Find where the given text appears and provide that cell's center as (X, Y) coordinate. 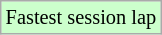
Fastest session lap (81, 17)
